For the text-containing cell, return its midpoint in [x, y] coordinate format. 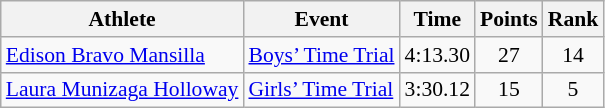
Event [321, 19]
Edison Bravo Mansilla [122, 55]
14 [574, 55]
5 [574, 90]
Points [509, 19]
Girls’ Time Trial [321, 90]
Rank [574, 19]
4:13.30 [438, 55]
Boys’ Time Trial [321, 55]
15 [509, 90]
Athlete [122, 19]
3:30.12 [438, 90]
Time [438, 19]
Laura Munizaga Holloway [122, 90]
27 [509, 55]
